Identify which cell holds the provided text, then report its [x, y] central coordinate. 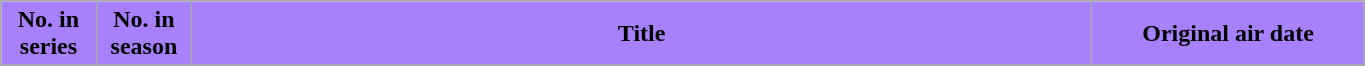
Title [642, 34]
Original air date [1228, 34]
No. inseason [144, 34]
No. inseries [48, 34]
